For the text-containing cell, return its midpoint in (X, Y) coordinate format. 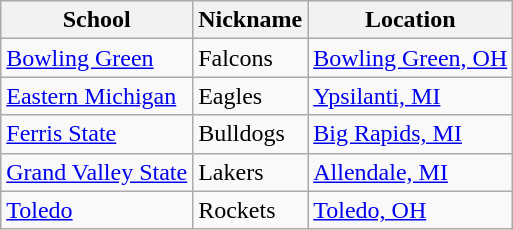
Bowling Green, OH (410, 58)
Grand Valley State (97, 172)
Toledo (97, 210)
Location (410, 20)
School (97, 20)
Nickname (250, 20)
Falcons (250, 58)
Lakers (250, 172)
Eastern Michigan (97, 96)
Toledo, OH (410, 210)
Bulldogs (250, 134)
Big Rapids, MI (410, 134)
Eagles (250, 96)
Rockets (250, 210)
Ferris State (97, 134)
Allendale, MI (410, 172)
Ypsilanti, MI (410, 96)
Bowling Green (97, 58)
